Determine the (X, Y) coordinate at the center of the cell enclosing the given text.  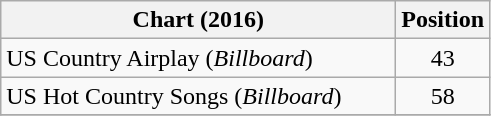
43 (443, 58)
Position (443, 20)
Chart (2016) (198, 20)
58 (443, 96)
US Country Airplay (Billboard) (198, 58)
US Hot Country Songs (Billboard) (198, 96)
